For the text-containing cell, return its midpoint in [x, y] coordinate format. 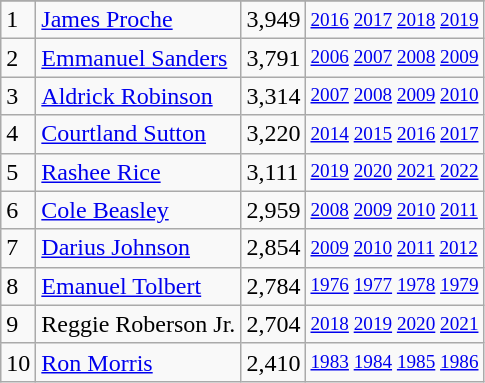
6 [18, 210]
Cole Beasley [138, 210]
8 [18, 286]
7 [18, 248]
2,959 [274, 210]
Emanuel Tolbert [138, 286]
Aldrick Robinson [138, 96]
2,410 [274, 362]
1983 1984 1985 1986 [394, 362]
2 [18, 58]
2,784 [274, 286]
3,791 [274, 58]
Darius Johnson [138, 248]
5 [18, 172]
2014 2015 2016 2017 [394, 134]
4 [18, 134]
3 [18, 96]
2008 2009 2010 2011 [394, 210]
10 [18, 362]
1976 1977 1978 1979 [394, 286]
3,220 [274, 134]
2006 2007 2008 2009 [394, 58]
Courtland Sutton [138, 134]
2,704 [274, 324]
1 [18, 20]
2009 2010 2011 2012 [394, 248]
2018 2019 2020 2021 [394, 324]
2007 2008 2009 2010 [394, 96]
9 [18, 324]
James Proche [138, 20]
Ron Morris [138, 362]
Emmanuel Sanders [138, 58]
3,949 [274, 20]
2,854 [274, 248]
3,314 [274, 96]
3,111 [274, 172]
Rashee Rice [138, 172]
Reggie Roberson Jr. [138, 324]
2016 2017 2018 2019 [394, 20]
2019 2020 2021 2022 [394, 172]
